Search for the cell housing the specified text and yield its (X, Y) center coordinate. 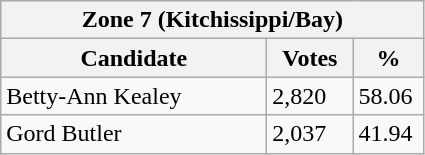
58.06 (388, 96)
2,820 (310, 96)
Gord Butler (134, 134)
% (388, 58)
Votes (310, 58)
Zone 7 (Kitchissippi/Bay) (212, 20)
41.94 (388, 134)
Candidate (134, 58)
2,037 (310, 134)
Betty-Ann Kealey (134, 96)
